Determine the [X, Y] coordinate at the center of the cell enclosing the given text.  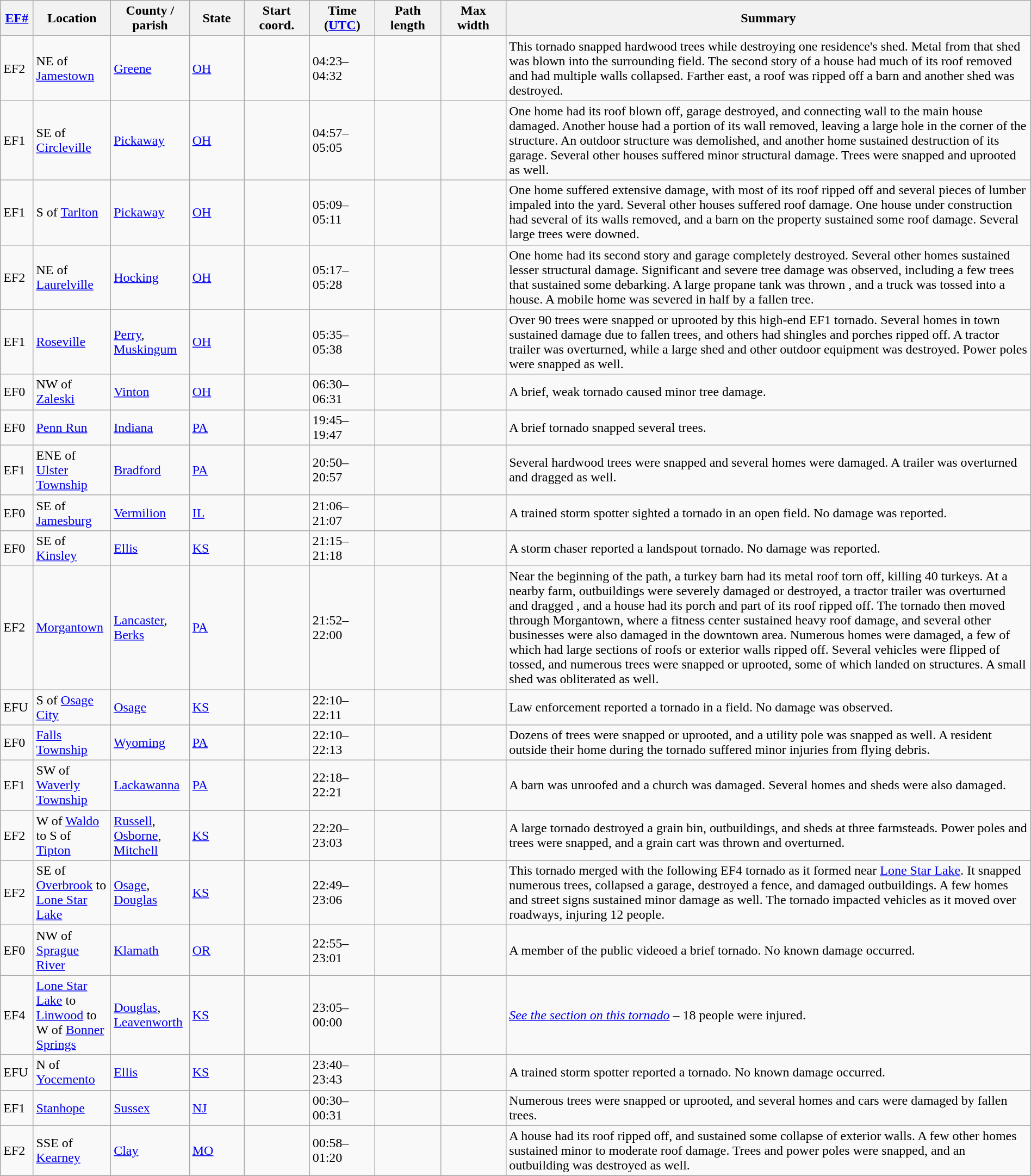
Max width [473, 18]
Russell, Osborne, Mitchell [150, 835]
Path length [408, 18]
SSE of Kearney [72, 1150]
SE of Overbrook to Lone Star Lake [72, 893]
S of Osage City [72, 707]
Morgantown [72, 628]
22:55–23:01 [343, 950]
06:30–06:31 [343, 392]
A member of the public videoed a brief tornado. No known damage occurred. [769, 950]
NJ [216, 1107]
Stanhope [72, 1107]
Law enforcement reported a tornado in a field. No damage was observed. [769, 707]
NW of Sprague River [72, 950]
EF# [17, 18]
A trained storm spotter sighted a tornado in an open field. No damage was reported. [769, 512]
05:17–05:28 [343, 277]
Lackawanna [150, 785]
Start coord. [277, 18]
W of Waldo to S of Tipton [72, 835]
A barn was unroofed and a church was damaged. Several homes and sheds were also damaged. [769, 785]
00:30–00:31 [343, 1107]
Sussex [150, 1107]
Klamath [150, 950]
SE of Jamesburg [72, 512]
Numerous trees were snapped or uprooted, and several homes and cars were damaged by fallen trees. [769, 1107]
Douglas, Leavenworth [150, 1015]
IL [216, 512]
23:05–00:00 [343, 1015]
NE of Jamestown [72, 69]
Lancaster, Berks [150, 628]
Several hardwood trees were snapped and several homes were damaged. A trailer was overturned and dragged as well. [769, 470]
A trained storm spotter reported a tornado. No known damage occurred. [769, 1073]
A brief tornado snapped several trees. [769, 428]
Vermilion [150, 512]
23:40–23:43 [343, 1073]
Perry, Muskingum [150, 342]
22:10–22:13 [343, 743]
SE of Kinsley [72, 548]
00:58–01:20 [343, 1150]
NW of Zaleski [72, 392]
OR [216, 950]
Indiana [150, 428]
20:50–20:57 [343, 470]
04:57–05:05 [343, 140]
Penn Run [72, 428]
Osage, Douglas [150, 893]
Wyoming [150, 743]
A storm chaser reported a landspout tornado. No damage was reported. [769, 548]
MO [216, 1150]
Roseville [72, 342]
State [216, 18]
SW of Waverly Township [72, 785]
County / parish [150, 18]
N of Yocemento [72, 1073]
NE of Laurelville [72, 277]
See the section on this tornado – 18 people were injured. [769, 1015]
EF4 [17, 1015]
22:10–22:11 [343, 707]
A brief, weak tornado caused minor tree damage. [769, 392]
Summary [769, 18]
Lone Star Lake to Linwood to W of Bonner Springs [72, 1015]
21:06–21:07 [343, 512]
Falls Township [72, 743]
19:45–19:47 [343, 428]
Vinton [150, 392]
Bradford [150, 470]
21:15–21:18 [343, 548]
22:20–23:03 [343, 835]
Time (UTC) [343, 18]
Greene [150, 69]
SE of Circleville [72, 140]
S of Tarlton [72, 212]
ENE of Ulster Township [72, 470]
Hocking [150, 277]
Location [72, 18]
Osage [150, 707]
22:49–23:06 [343, 893]
05:35–05:38 [343, 342]
Clay [150, 1150]
04:23–04:32 [343, 69]
21:52–22:00 [343, 628]
05:09–05:11 [343, 212]
22:18–22:21 [343, 785]
